Detect which cell encompasses the target text, then output its (X, Y) center coordinate. 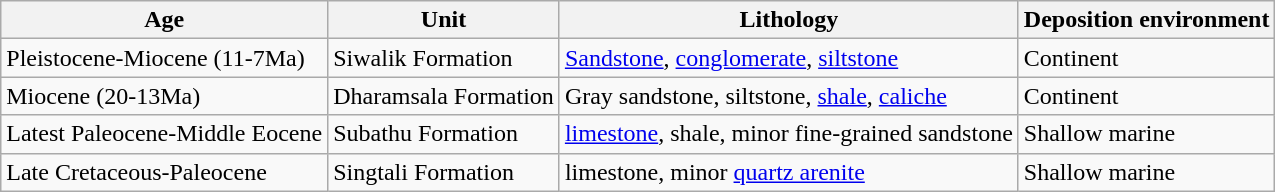
Singtali Formation (444, 172)
Latest Paleocene-Middle Eocene (164, 134)
Age (164, 20)
limestone, shale, minor fine-grained sandstone (788, 134)
Dharamsala Formation (444, 96)
Pleistocene-Miocene (11-7Ma) (164, 58)
limestone, minor quartz arenite (788, 172)
Gray sandstone, siltstone, shale, caliche (788, 96)
Subathu Formation (444, 134)
Siwalik Formation (444, 58)
Sandstone, conglomerate, siltstone (788, 58)
Lithology (788, 20)
Deposition environment (1146, 20)
Unit (444, 20)
Miocene (20-13Ma) (164, 96)
Late Cretaceous-Paleocene (164, 172)
